Return [x, y] of the center of cell containing provided text 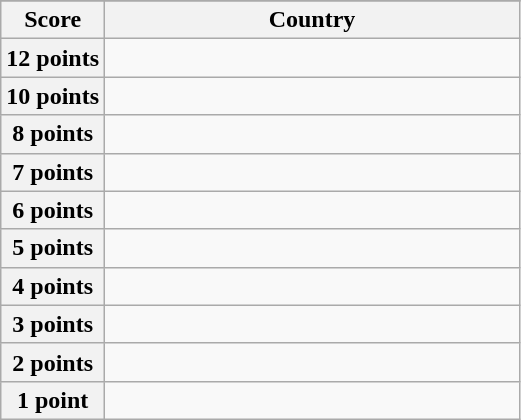
5 points [53, 248]
12 points [53, 58]
7 points [53, 172]
Score [53, 20]
8 points [53, 134]
3 points [53, 324]
4 points [53, 286]
6 points [53, 210]
Country [312, 20]
10 points [53, 96]
2 points [53, 362]
1 point [53, 400]
